Pinpoint the cell where the given text exists, returning its [x, y] midpoint coordinate. 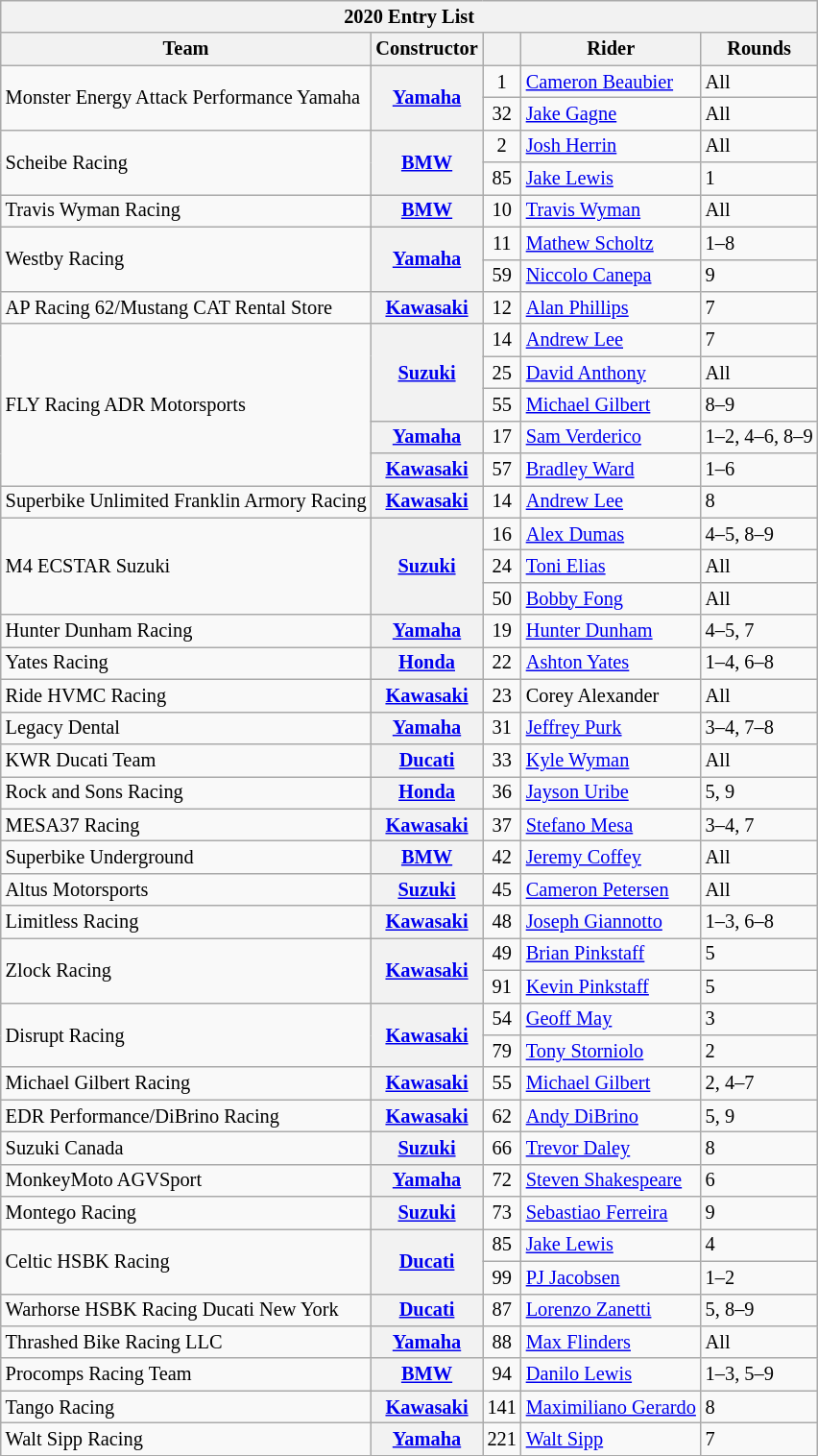
MESA37 Racing [186, 825]
Cameron Petersen [611, 889]
Alex Dumas [611, 534]
Sebastiao Ferreira [611, 1213]
Thrashed Bike Racing LLC [186, 1342]
Rider [611, 49]
FLY Racing ADR Motorsports [186, 404]
Rock and Sons Racing [186, 792]
Travis Wyman [611, 210]
5, 8–9 [759, 1310]
Constructor [426, 49]
Toni Elias [611, 566]
Warhorse HSBK Racing Ducati New York [186, 1310]
Team [186, 49]
94 [502, 1374]
Walt Sipp Racing [186, 1439]
4 [759, 1245]
Hunter Dunham Racing [186, 631]
50 [502, 598]
Jeffrey Purk [611, 728]
Jeremy Coffey [611, 857]
Suzuki Canada [186, 1148]
Lorenzo Zanetti [611, 1310]
59 [502, 276]
1–2, 4–6, 8–9 [759, 437]
4–5, 8–9 [759, 534]
6 [759, 1180]
62 [502, 1116]
10 [502, 210]
33 [502, 760]
54 [502, 1019]
Bobby Fong [611, 598]
Montego Racing [186, 1213]
Westby Racing [186, 259]
8–9 [759, 404]
Ashton Yates [611, 663]
57 [502, 470]
Max Flinders [611, 1342]
48 [502, 922]
19 [502, 631]
12 [502, 307]
Kyle Wyman [611, 760]
2, 4–7 [759, 1083]
Travis Wyman Racing [186, 210]
79 [502, 1051]
Legacy Dental [186, 728]
Michael Gilbert Racing [186, 1083]
Maximiliano Gerardo [611, 1407]
Disrupt Racing [186, 1035]
Monster Energy Attack Performance Yamaha [186, 98]
87 [502, 1310]
Limitless Racing [186, 922]
32 [502, 113]
Andy DiBrino [611, 1116]
David Anthony [611, 373]
141 [502, 1407]
Ride HVMC Racing [186, 695]
3 [759, 1019]
PJ Jacobsen [611, 1277]
17 [502, 437]
Stefano Mesa [611, 825]
99 [502, 1277]
Yates Racing [186, 663]
Niccolo Canepa [611, 276]
88 [502, 1342]
Tango Racing [186, 1407]
Trevor Daley [611, 1148]
Rounds [759, 49]
Josh Herrin [611, 146]
Corey Alexander [611, 695]
Brian Pinkstaff [611, 954]
Zlock Racing [186, 970]
4–5, 7 [759, 631]
91 [502, 986]
MonkeyMoto AGVSport [186, 1180]
3–4, 7 [759, 825]
EDR Performance/DiBrino Racing [186, 1116]
16 [502, 534]
221 [502, 1439]
42 [502, 857]
Scheibe Racing [186, 161]
M4 ECSTAR Suzuki [186, 567]
45 [502, 889]
73 [502, 1213]
72 [502, 1180]
1–3, 6–8 [759, 922]
1–3, 5–9 [759, 1374]
Mathew Scholtz [611, 243]
Cameron Beaubier [611, 82]
Steven Shakespeare [611, 1180]
Altus Motorsports [186, 889]
Jake Gagne [611, 113]
23 [502, 695]
Jayson Uribe [611, 792]
Procomps Racing Team [186, 1374]
24 [502, 566]
1–6 [759, 470]
66 [502, 1148]
1–2 [759, 1277]
49 [502, 954]
11 [502, 243]
Celtic HSBK Racing [186, 1260]
Joseph Giannotto [611, 922]
Geoff May [611, 1019]
37 [502, 825]
KWR Ducati Team [186, 760]
3–4, 7–8 [759, 728]
22 [502, 663]
Superbike Underground [186, 857]
Walt Sipp [611, 1439]
Tony Storniolo [611, 1051]
36 [502, 792]
Kevin Pinkstaff [611, 986]
Bradley Ward [611, 470]
25 [502, 373]
AP Racing 62/Mustang CAT Rental Store [186, 307]
Hunter Dunham [611, 631]
2020 Entry List [409, 16]
Superbike Unlimited Franklin Armory Racing [186, 501]
Sam Verderico [611, 437]
31 [502, 728]
1–8 [759, 243]
1–4, 6–8 [759, 663]
Danilo Lewis [611, 1374]
Alan Phillips [611, 307]
